Locate the cell with the specified text and output its (X, Y) center coordinate. 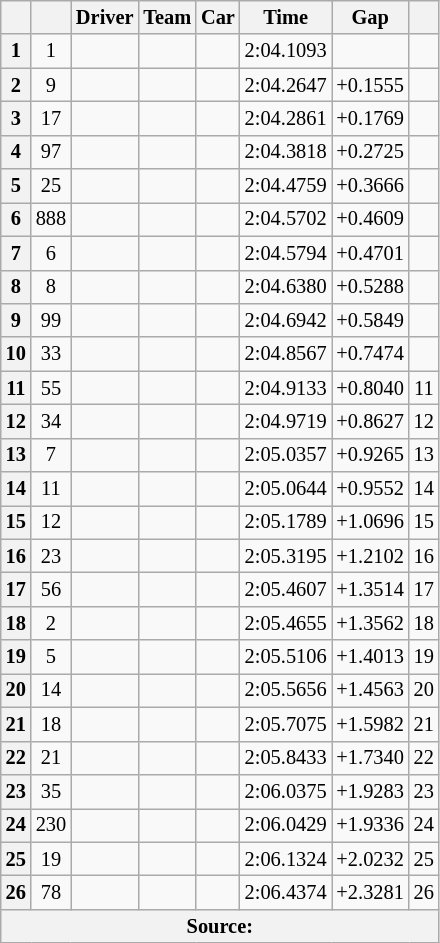
+1.9283 (370, 791)
+0.2725 (370, 152)
2:04.8567 (286, 354)
+1.7340 (370, 758)
+1.3562 (370, 623)
3 (16, 118)
56 (51, 589)
2:04.6380 (286, 287)
230 (51, 825)
+2.0232 (370, 859)
+1.2102 (370, 556)
2:06.0375 (286, 791)
+0.8040 (370, 388)
Driver (104, 17)
+1.9336 (370, 825)
Car (218, 17)
2:04.3818 (286, 152)
Time (286, 17)
2:05.7075 (286, 724)
2:04.6942 (286, 320)
+1.5982 (370, 724)
4 (16, 152)
+2.3281 (370, 892)
+0.4701 (370, 253)
2:05.8433 (286, 758)
2:04.9133 (286, 388)
97 (51, 152)
+0.4609 (370, 219)
33 (51, 354)
Team (167, 17)
+0.3666 (370, 186)
2:04.5794 (286, 253)
Source: (220, 926)
2:04.5702 (286, 219)
99 (51, 320)
2:04.9719 (286, 421)
+0.8627 (370, 421)
2:04.2647 (286, 85)
2:06.1324 (286, 859)
2:04.2861 (286, 118)
2:05.0644 (286, 489)
2:04.4759 (286, 186)
+0.9265 (370, 455)
2:05.5106 (286, 657)
+0.1555 (370, 85)
Gap (370, 17)
+0.5849 (370, 320)
34 (51, 421)
2:06.4374 (286, 892)
+1.4013 (370, 657)
2:05.4655 (286, 623)
888 (51, 219)
78 (51, 892)
+0.7474 (370, 354)
2:05.0357 (286, 455)
35 (51, 791)
2:06.0429 (286, 825)
2:05.5656 (286, 690)
2:04.1093 (286, 51)
2:05.3195 (286, 556)
2:05.1789 (286, 522)
2:05.4607 (286, 589)
+0.1769 (370, 118)
+0.5288 (370, 287)
+1.4563 (370, 690)
+0.9552 (370, 489)
+1.0696 (370, 522)
+1.3514 (370, 589)
55 (51, 388)
10 (16, 354)
